Identify which cell holds the provided text, then report its (X, Y) central coordinate. 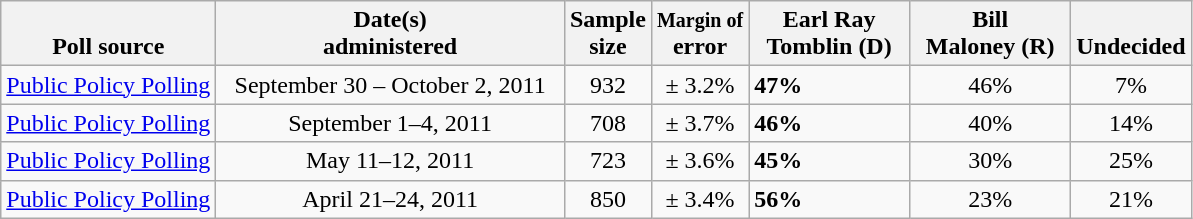
40% (990, 123)
± 3.2% (700, 85)
21% (1131, 199)
23% (990, 199)
30% (990, 161)
September 1–4, 2011 (390, 123)
708 (608, 123)
7% (1131, 85)
Earl RayTomblin (D) (830, 34)
Samplesize (608, 34)
14% (1131, 123)
45% (830, 161)
Date(s)administered (390, 34)
Poll source (108, 34)
April 21–24, 2011 (390, 199)
Undecided (1131, 34)
850 (608, 199)
47% (830, 85)
Margin oferror (700, 34)
± 3.6% (700, 161)
25% (1131, 161)
September 30 – October 2, 2011 (390, 85)
± 3.7% (700, 123)
± 3.4% (700, 199)
BillMaloney (R) (990, 34)
56% (830, 199)
723 (608, 161)
May 11–12, 2011 (390, 161)
932 (608, 85)
